Output the (X, Y) coordinate of the center of the cell containing the given text.  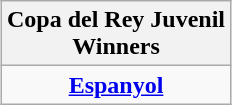
Espanyol (116, 85)
Copa del Rey JuvenilWinners (116, 34)
